Determine the (x, y) coordinate at the center of the cell enclosing the given text.  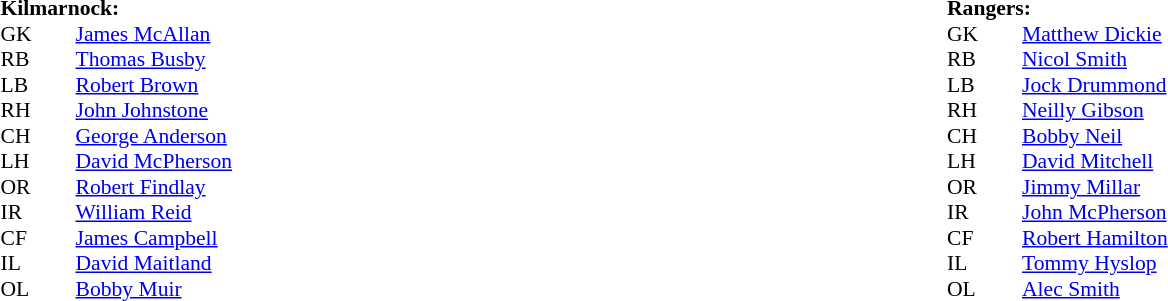
Tommy Hyslop (1095, 263)
William Reid (154, 213)
John Johnstone (154, 111)
Jock Drummond (1095, 85)
Bobby Neil (1095, 136)
James Campbell (154, 238)
Robert Hamilton (1095, 238)
George Anderson (154, 136)
Thomas Busby (154, 59)
James McAllan (154, 34)
Nicol Smith (1095, 59)
Matthew Dickie (1095, 34)
David Mitchell (1095, 161)
John McPherson (1095, 213)
Robert Brown (154, 85)
David Maitland (154, 263)
David McPherson (154, 161)
Robert Findlay (154, 187)
Jimmy Millar (1095, 187)
Neilly Gibson (1095, 111)
